For the text-containing cell, return its midpoint in (X, Y) coordinate format. 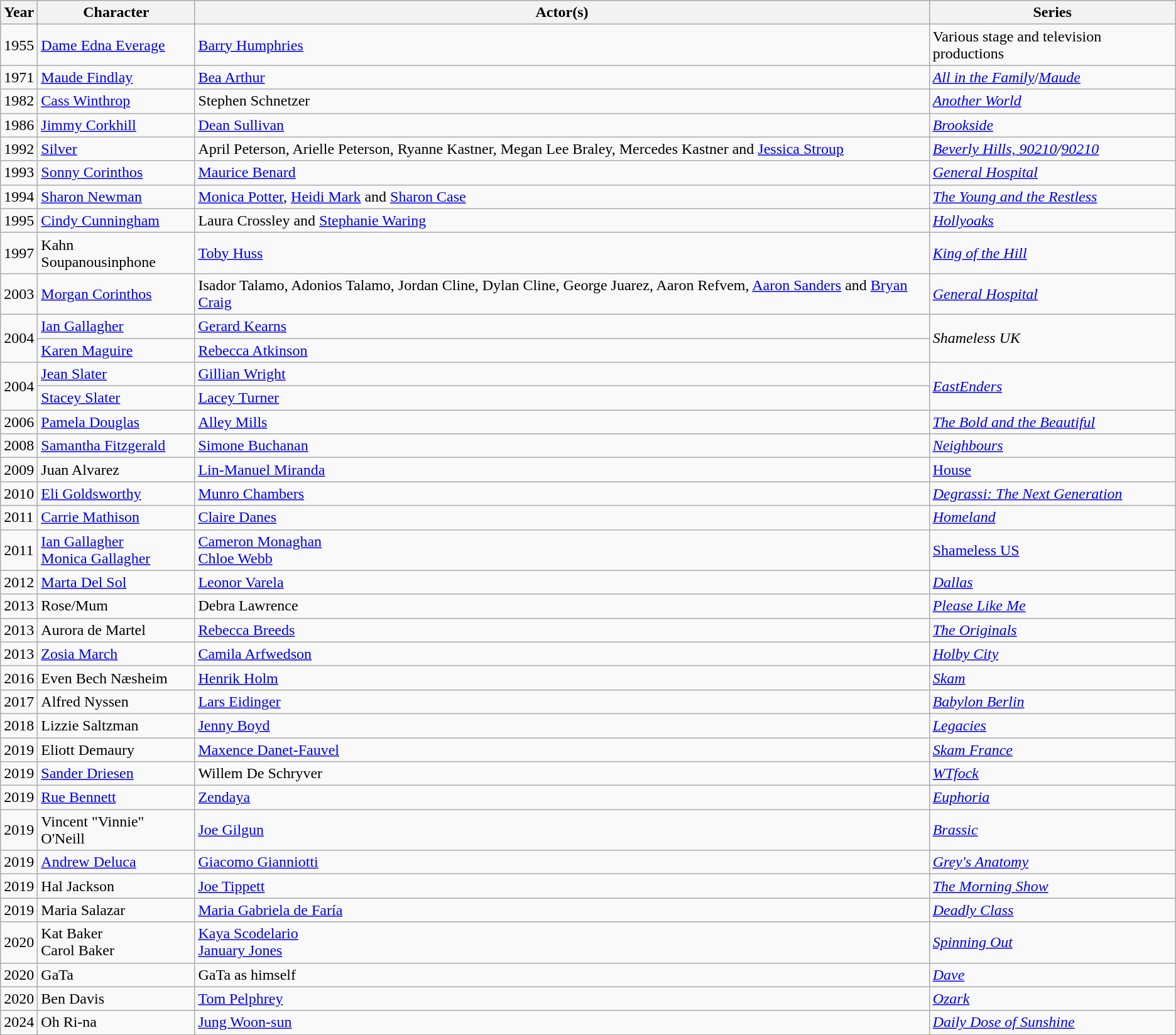
Sharon Newman (116, 197)
2010 (19, 494)
Andrew Deluca (116, 862)
April Peterson, Arielle Peterson, Ryanne Kastner, Megan Lee Braley, Mercedes Kastner and Jessica Stroup (562, 149)
Jean Slater (116, 374)
Bea Arthur (562, 77)
King of the Hill (1052, 252)
Toby Huss (562, 252)
Grey's Anatomy (1052, 862)
Actor(s) (562, 13)
The Originals (1052, 630)
2006 (19, 422)
Dallas (1052, 582)
Giacomo Gianniotti (562, 862)
Maria Gabriela de Faría (562, 910)
Kaya ScodelarioJanuary Jones (562, 942)
Skam (1052, 678)
All in the Family/Maude (1052, 77)
Degrassi: The Next Generation (1052, 494)
Barry Humphries (562, 45)
Skam France (1052, 749)
House (1052, 470)
Another World (1052, 101)
Morgan Corinthos (116, 294)
Cass Winthrop (116, 101)
Camila Arfwedson (562, 654)
The Morning Show (1052, 886)
Maxence Danet-Fauvel (562, 749)
1982 (19, 101)
Character (116, 13)
Holby City (1052, 654)
Rebecca Breeds (562, 630)
Aurora de Martel (116, 630)
1955 (19, 45)
Dave (1052, 975)
2016 (19, 678)
Brookside (1052, 125)
Year (19, 13)
1997 (19, 252)
EastEnders (1052, 386)
Alley Mills (562, 422)
Euphoria (1052, 798)
Laura Crossley and Stephanie Waring (562, 220)
Beverly Hills, 90210/90210 (1052, 149)
Jimmy Corkhill (116, 125)
Cindy Cunningham (116, 220)
Hal Jackson (116, 886)
Juan Alvarez (116, 470)
GaTa as himself (562, 975)
Zendaya (562, 798)
Maria Salazar (116, 910)
1992 (19, 149)
Sonny Corinthos (116, 173)
Ozark (1052, 999)
Daily Dose of Sunshine (1052, 1022)
Legacies (1052, 725)
Joe Gilgun (562, 830)
Please Like Me (1052, 606)
Ben Davis (116, 999)
2017 (19, 702)
1994 (19, 197)
1986 (19, 125)
2008 (19, 446)
Deadly Class (1052, 910)
Stephen Schnetzer (562, 101)
Karen Maguire (116, 350)
Various stage and television productions (1052, 45)
The Young and the Restless (1052, 197)
Gerard Kearns (562, 326)
1993 (19, 173)
2003 (19, 294)
Stacey Slater (116, 398)
Willem De Schryver (562, 774)
Marta Del Sol (116, 582)
Rebecca Atkinson (562, 350)
2012 (19, 582)
Spinning Out (1052, 942)
Sander Driesen (116, 774)
Monica Potter, Heidi Mark and Sharon Case (562, 197)
GaTa (116, 975)
Rue Bennett (116, 798)
Series (1052, 13)
Samantha Fitzgerald (116, 446)
Rose/Mum (116, 606)
Zosia March (116, 654)
Brassic (1052, 830)
Simone Buchanan (562, 446)
Vincent "Vinnie" O'Neill (116, 830)
Jung Woon-sun (562, 1022)
The Bold and the Beautiful (1052, 422)
Silver (116, 149)
2009 (19, 470)
Shameless UK (1052, 338)
1995 (19, 220)
WTfock (1052, 774)
Even Bech Næsheim (116, 678)
Claire Danes (562, 517)
Alfred Nyssen (116, 702)
Dean Sullivan (562, 125)
2024 (19, 1022)
Gillian Wright (562, 374)
Maude Findlay (116, 77)
Henrik Holm (562, 678)
Babylon Berlin (1052, 702)
Joe Tippett (562, 886)
Lin-Manuel Miranda (562, 470)
Eliott Demaury (116, 749)
Cameron MonaghanChloe Webb (562, 550)
Kat BakerCarol Baker (116, 942)
Lacey Turner (562, 398)
Munro Chambers (562, 494)
Dame Edna Everage (116, 45)
1971 (19, 77)
Leonor Varela (562, 582)
Ian GallagherMonica Gallagher (116, 550)
2018 (19, 725)
Jenny Boyd (562, 725)
Ian Gallagher (116, 326)
Lars Eidinger (562, 702)
Kahn Soupanousinphone (116, 252)
Homeland (1052, 517)
Maurice Benard (562, 173)
Oh Ri-na (116, 1022)
Shameless US (1052, 550)
Tom Pelphrey (562, 999)
Pamela Douglas (116, 422)
Lizzie Saltzman (116, 725)
Isador Talamo, Adonios Talamo, Jordan Cline, Dylan Cline, George Juarez, Aaron Refvem, Aaron Sanders and Bryan Craig (562, 294)
Hollyoaks (1052, 220)
Debra Lawrence (562, 606)
Neighbours (1052, 446)
Eli Goldsworthy (116, 494)
Carrie Mathison (116, 517)
